Determine the (X, Y) coordinate at the center of the cell enclosing the given text.  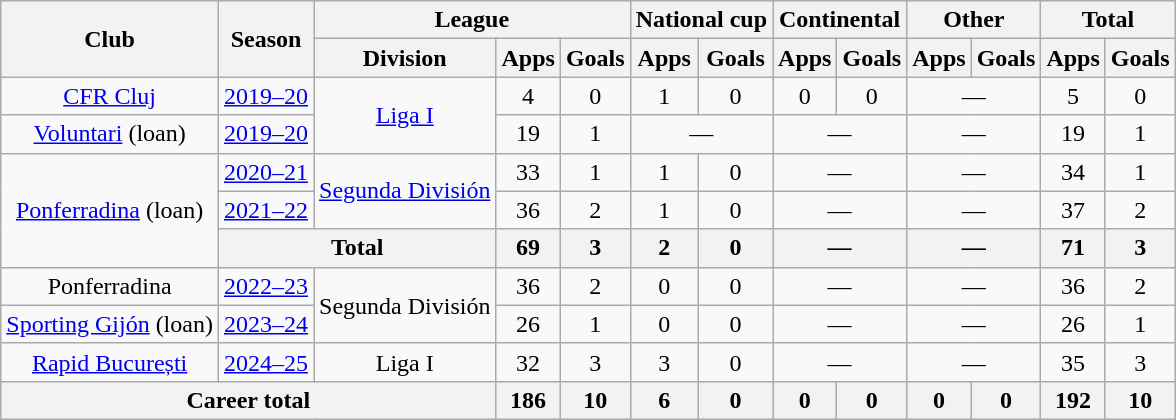
5 (1073, 96)
Division (405, 58)
69 (528, 248)
CFR Cluj (110, 96)
35 (1073, 362)
37 (1073, 210)
2024–25 (266, 362)
34 (1073, 172)
Sporting Gijón (loan) (110, 324)
192 (1073, 400)
33 (528, 172)
4 (528, 96)
2020–21 (266, 172)
Ponferradina (110, 286)
2021–22 (266, 210)
Voluntari (loan) (110, 134)
6 (664, 400)
Season (266, 39)
Other (974, 20)
2022–23 (266, 286)
71 (1073, 248)
186 (528, 400)
Continental (840, 20)
2023–24 (266, 324)
Rapid București (110, 362)
Club (110, 39)
Ponferradina (loan) (110, 210)
National cup (701, 20)
32 (528, 362)
Career total (248, 400)
League (472, 20)
